Detect which cell encompasses the target text, then output its [X, Y] center coordinate. 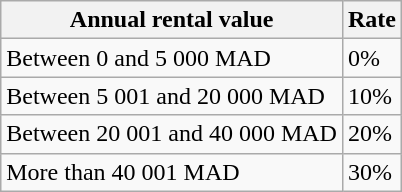
30% [372, 172]
Between 0 and 5 000 MAD [172, 58]
10% [372, 96]
More than 40 001 MAD [172, 172]
0% [372, 58]
Annual rental value [172, 20]
Between 20 001 and 40 000 MAD [172, 134]
Rate [372, 20]
20% [372, 134]
Between 5 001 and 20 000 MAD [172, 96]
